Identify which cell holds the provided text, then report its [X, Y] central coordinate. 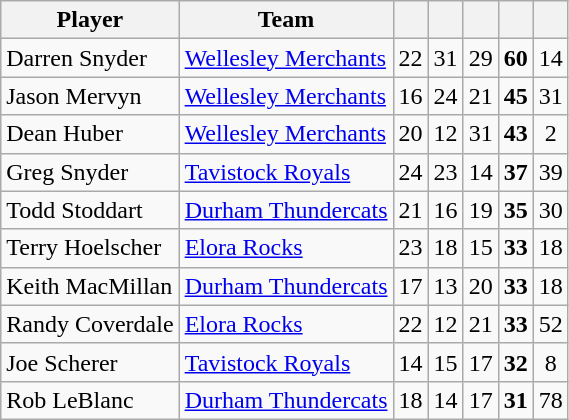
60 [516, 58]
13 [446, 286]
30 [550, 210]
39 [550, 172]
Randy Coverdale [90, 324]
Player [90, 20]
29 [480, 58]
Team [286, 20]
37 [516, 172]
8 [550, 362]
Darren Snyder [90, 58]
52 [550, 324]
19 [480, 210]
Jason Mervyn [90, 96]
Keith MacMillan [90, 286]
35 [516, 210]
43 [516, 134]
32 [516, 362]
Todd Stoddart [90, 210]
2 [550, 134]
78 [550, 400]
Dean Huber [90, 134]
Greg Snyder [90, 172]
45 [516, 96]
Terry Hoelscher [90, 248]
Joe Scherer [90, 362]
Rob LeBlanc [90, 400]
